Output the [X, Y] coordinate of the center of the cell containing the given text.  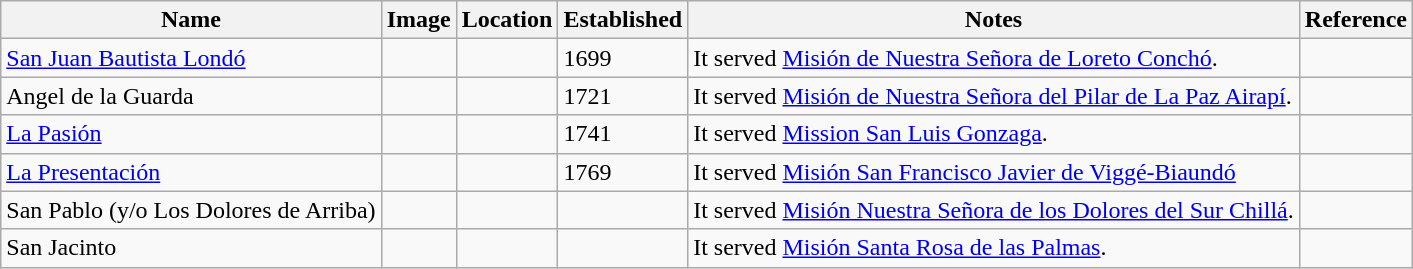
Reference [1356, 20]
1741 [623, 134]
It served Misión Nuestra Señora de los Dolores del Sur Chillá. [994, 210]
San Juan Bautista Londó [191, 58]
1769 [623, 172]
It served Misión San Francisco Javier de Viggé-Biaundó [994, 172]
It served Misión de Nuestra Señora del Pilar de La Paz Airapí. [994, 96]
Angel de la Guarda [191, 96]
It served Misión de Nuestra Señora de Loreto Conchó. [994, 58]
Notes [994, 20]
1721 [623, 96]
1699 [623, 58]
Image [418, 20]
It served Mission San Luis Gonzaga. [994, 134]
Location [507, 20]
It served Misión Santa Rosa de las Palmas. [994, 248]
Name [191, 20]
San Pablo (y/o Los Dolores de Arriba) [191, 210]
San Jacinto [191, 248]
La Presentación [191, 172]
La Pasión [191, 134]
Established [623, 20]
